Detect which cell encompasses the target text, then output its (x, y) center coordinate. 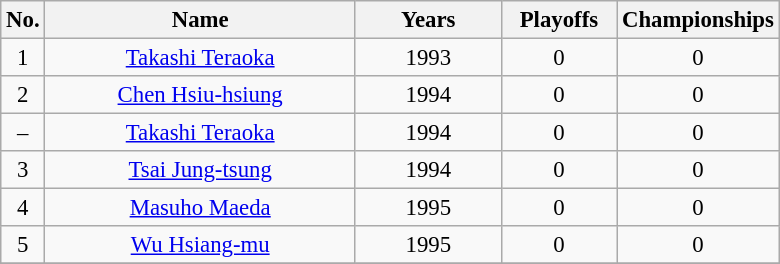
Name (200, 20)
No. (23, 20)
2 (23, 95)
3 (23, 170)
5 (23, 245)
Championships (698, 20)
4 (23, 208)
1 (23, 58)
Chen Hsiu-hsiung (200, 95)
Tsai Jung-tsung (200, 170)
Years (428, 20)
Masuho Maeda (200, 208)
– (23, 133)
Wu Hsiang-mu (200, 245)
1993 (428, 58)
Playoffs (559, 20)
